Determine the (x, y) coordinate at the center of the cell enclosing the given text.  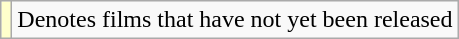
Denotes films that have not yet been released (235, 20)
